Identify which cell holds the provided text, then report its [X, Y] central coordinate. 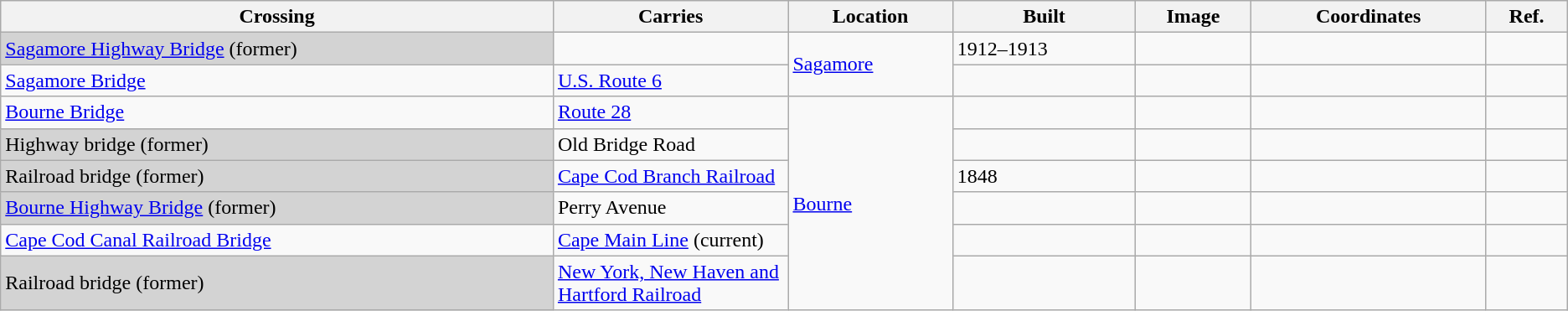
Crossing [277, 17]
Ref. [1526, 17]
Bourne [870, 203]
1848 [1044, 176]
Built [1044, 17]
Image [1194, 17]
New York, New Haven and Hartford Railroad [670, 283]
Sagamore Highway Bridge (former) [277, 49]
Bourne Highway Bridge (former) [277, 208]
Sagamore [870, 65]
Perry Avenue [670, 208]
Route 28 [670, 112]
Cape Cod Canal Railroad Bridge [277, 240]
Bourne Bridge [277, 112]
Cape Cod Branch Railroad [670, 176]
Location [870, 17]
U.S. Route 6 [670, 80]
Cape Main Line (current) [670, 240]
1912–1913 [1044, 49]
Highway bridge (former) [277, 144]
Sagamore Bridge [277, 80]
Coordinates [1369, 17]
Carries [670, 17]
Old Bridge Road [670, 144]
